For the text-containing cell, return its midpoint in [x, y] coordinate format. 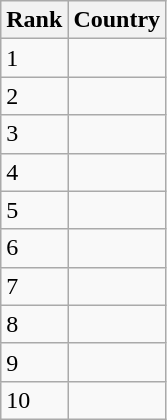
7 [34, 286]
Rank [34, 20]
10 [34, 400]
4 [34, 172]
3 [34, 134]
1 [34, 58]
9 [34, 362]
5 [34, 210]
8 [34, 324]
6 [34, 248]
2 [34, 96]
Country [117, 20]
